Provide the (x, y) coordinate of the cell's center where the given text is located.  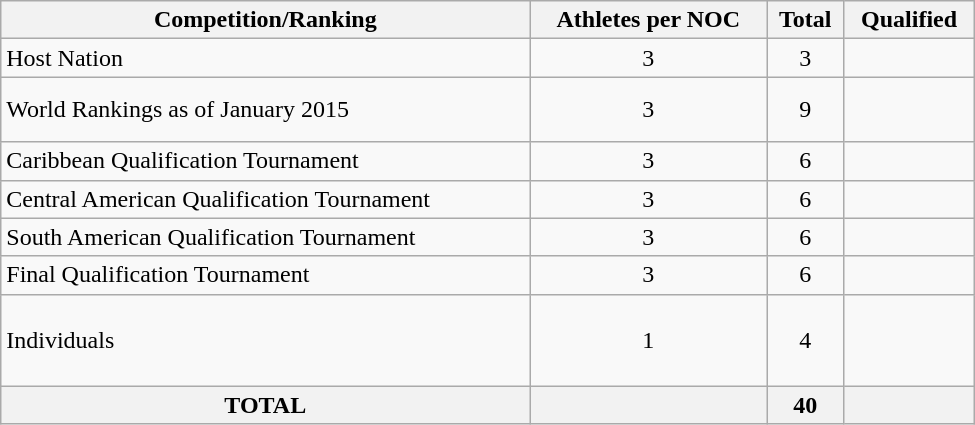
Total (806, 20)
9 (806, 110)
Competition/Ranking (266, 20)
South American Qualification Tournament (266, 237)
Central American Qualification Tournament (266, 199)
4 (806, 340)
TOTAL (266, 405)
Final Qualification Tournament (266, 275)
Athletes per NOC (648, 20)
Host Nation (266, 58)
Individuals (266, 340)
World Rankings as of January 2015 (266, 110)
40 (806, 405)
Caribbean Qualification Tournament (266, 161)
Qualified (909, 20)
1 (648, 340)
